Return (X, Y) of the center of cell containing provided text 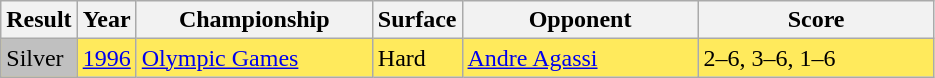
1996 (106, 58)
Olympic Games (254, 58)
Year (106, 20)
Silver (39, 58)
2–6, 3–6, 1–6 (816, 58)
Result (39, 20)
Surface (417, 20)
Hard (417, 58)
Championship (254, 20)
Opponent (580, 20)
Score (816, 20)
Andre Agassi (580, 58)
